Pinpoint the cell where the given text exists, returning its (X, Y) midpoint coordinate. 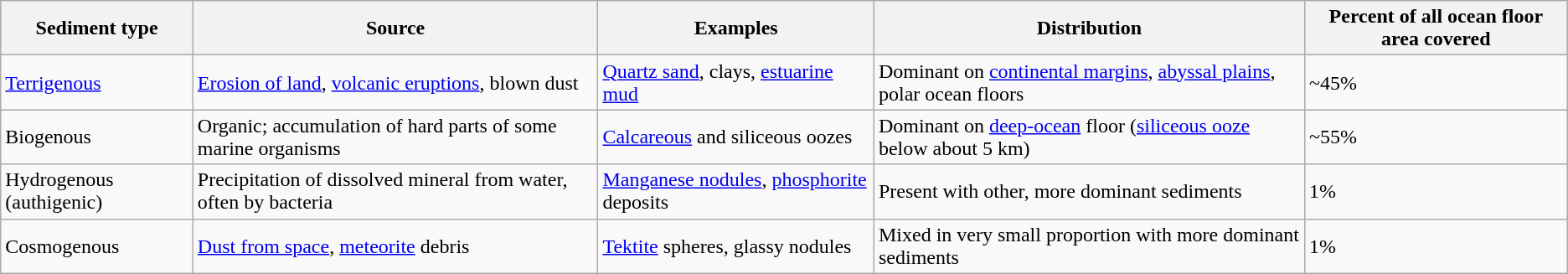
Source (395, 28)
Percent of all ocean floor area covered (1436, 28)
Examples (736, 28)
~45% (1436, 82)
Hydrogenous (authigenic) (97, 191)
Terrigenous (97, 82)
Sediment type (97, 28)
Biogenous (97, 137)
Erosion of land, volcanic eruptions, blown dust (395, 82)
Dominant on continental margins, abyssal plains, polar ocean floors (1089, 82)
Calcareous and siliceous oozes (736, 137)
Mixed in very small proportion with more dominant sediments (1089, 246)
Dust from space, meteorite debris (395, 246)
Tektite spheres, glassy nodules (736, 246)
Cosmogenous (97, 246)
Present with other, more dominant sediments (1089, 191)
~55% (1436, 137)
Quartz sand, clays, estuarine mud (736, 82)
Precipitation of dissolved mineral from water, often by bacteria (395, 191)
Organic; accumulation of hard parts of some marine organisms (395, 137)
Distribution (1089, 28)
Dominant on deep-ocean floor (siliceous ooze below about 5 km) (1089, 137)
Manganese nodules, phosphorite deposits (736, 191)
